Find where the given text appears and provide that cell's center as (x, y) coordinate. 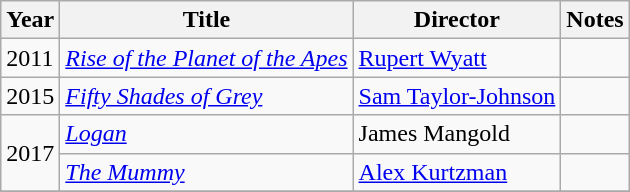
Fifty Shades of Grey (206, 96)
Alex Kurtzman (457, 172)
Rise of the Planet of the Apes (206, 58)
Notes (595, 20)
James Mangold (457, 134)
The Mummy (206, 172)
2015 (30, 96)
Director (457, 20)
2017 (30, 153)
Year (30, 20)
Logan (206, 134)
Title (206, 20)
2011 (30, 58)
Sam Taylor-Johnson (457, 96)
Rupert Wyatt (457, 58)
